Extract the (x, y) coordinate from the center of the cell holding the provided text.  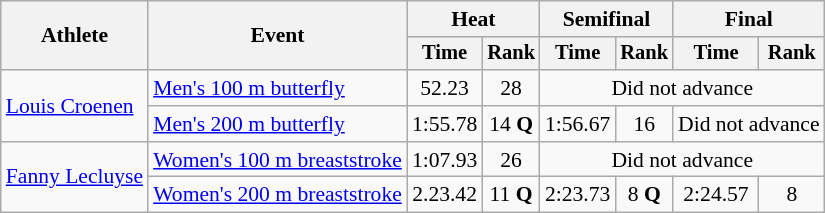
Final (749, 19)
Men's 100 m butterfly (278, 88)
Fanny Lecluyse (74, 178)
1:55.78 (444, 124)
28 (511, 88)
2.23.42 (444, 195)
8 (792, 195)
16 (644, 124)
Men's 200 m butterfly (278, 124)
Semifinal (606, 19)
26 (511, 160)
Heat (474, 19)
1:56.67 (578, 124)
Event (278, 36)
Louis Croenen (74, 106)
11 Q (511, 195)
Women's 200 m breaststroke (278, 195)
52.23 (444, 88)
Athlete (74, 36)
2:24.57 (716, 195)
1:07.93 (444, 160)
Women's 100 m breaststroke (278, 160)
2:23.73 (578, 195)
8 Q (644, 195)
14 Q (511, 124)
